Output the (X, Y) coordinate of the center of the cell containing the given text.  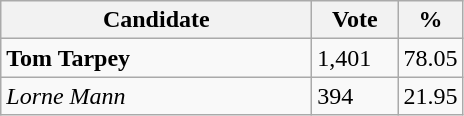
21.95 (430, 96)
1,401 (355, 58)
Candidate (156, 20)
Vote (355, 20)
% (430, 20)
78.05 (430, 58)
Tom Tarpey (156, 58)
Lorne Mann (156, 96)
394 (355, 96)
